Determine the (X, Y) coordinate at the center of the cell enclosing the given text.  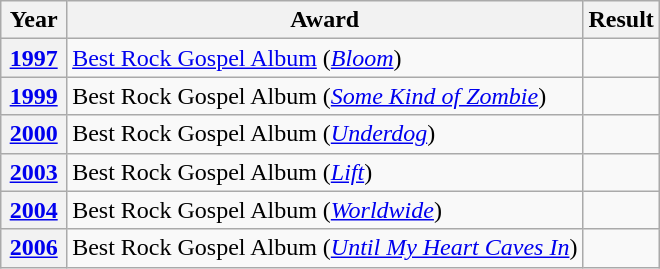
Year (34, 20)
Best Rock Gospel Album (Until My Heart Caves In) (325, 248)
1997 (34, 58)
Result (621, 20)
Best Rock Gospel Album (Underdog) (325, 134)
2004 (34, 210)
Best Rock Gospel Album (Some Kind of Zombie) (325, 96)
Best Rock Gospel Album (Lift) (325, 172)
2003 (34, 172)
1999 (34, 96)
2006 (34, 248)
Best Rock Gospel Album (Worldwide) (325, 210)
2000 (34, 134)
Award (325, 20)
Best Rock Gospel Album (Bloom) (325, 58)
